Return (x, y) of the center of cell containing provided text 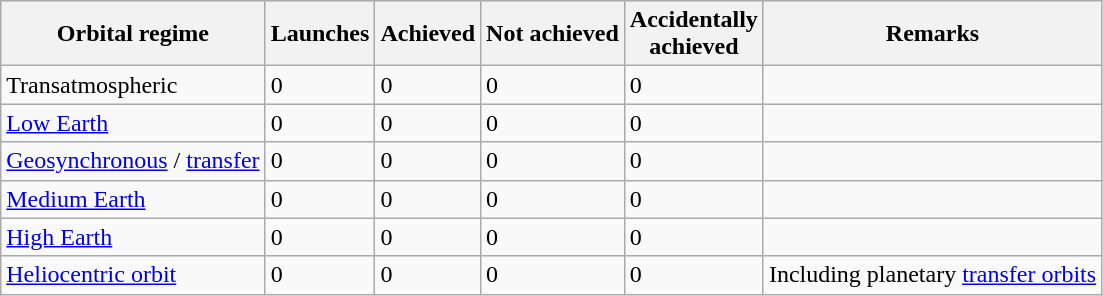
Launches (320, 34)
Heliocentric orbit (133, 275)
Accidentally achieved (694, 34)
Including planetary transfer orbits (932, 275)
Geosynchronous / transfer (133, 161)
Not achieved (553, 34)
Medium Earth (133, 199)
Orbital regime (133, 34)
High Earth (133, 237)
Remarks (932, 34)
Achieved (428, 34)
Transatmospheric (133, 85)
Low Earth (133, 123)
